Identify which cell holds the provided text, then report its (X, Y) central coordinate. 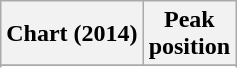
Peakposition (189, 34)
Chart (2014) (72, 34)
